Determine the [x, y] coordinate at the center of the cell enclosing the given text.  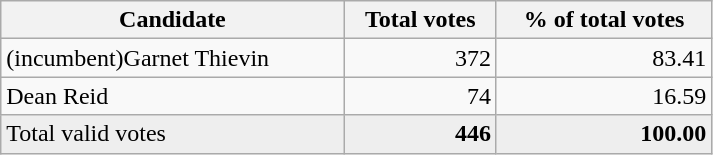
Dean Reid [172, 96]
83.41 [604, 58]
Total votes [420, 20]
(incumbent)Garnet Thievin [172, 58]
Total valid votes [172, 134]
% of total votes [604, 20]
446 [420, 134]
74 [420, 96]
16.59 [604, 96]
100.00 [604, 134]
Candidate [172, 20]
372 [420, 58]
